Extract the [x, y] coordinate from the center of the cell holding the provided text.  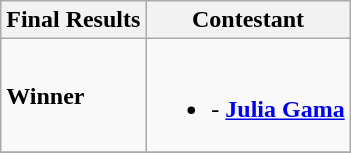
Contestant [248, 20]
- Julia Gama [248, 96]
Final Results [74, 20]
Winner [74, 96]
